Output the [x, y] coordinate of the center of the cell containing the given text.  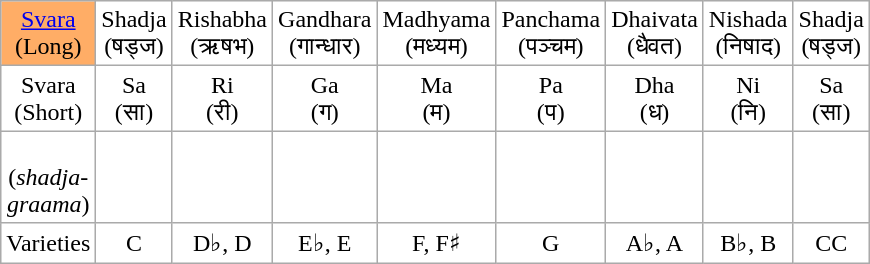
Svara(Short) [48, 98]
Rishabha(ऋषभ) [222, 34]
Varieties [48, 243]
Ma(म) [436, 98]
D♭, D [222, 243]
Panchama(पञ्चम) [551, 34]
E♭, E [325, 243]
Svara(Long) [48, 34]
F, F♯ [436, 243]
Nishada(निषाद) [748, 34]
Gandhara(गान्धार) [325, 34]
Dha(ध) [655, 98]
Ni(नि) [748, 98]
(shadja-graama) [48, 177]
A♭, A [655, 243]
C [134, 243]
CC [831, 243]
Pa(प) [551, 98]
Ga(ग) [325, 98]
Madhyama(मध्यम) [436, 34]
G [551, 243]
B♭, B [748, 243]
Ri(री) [222, 98]
Dhaivata(धैवत) [655, 34]
